Provide the (X, Y) coordinate of the cell's center where the given text is located.  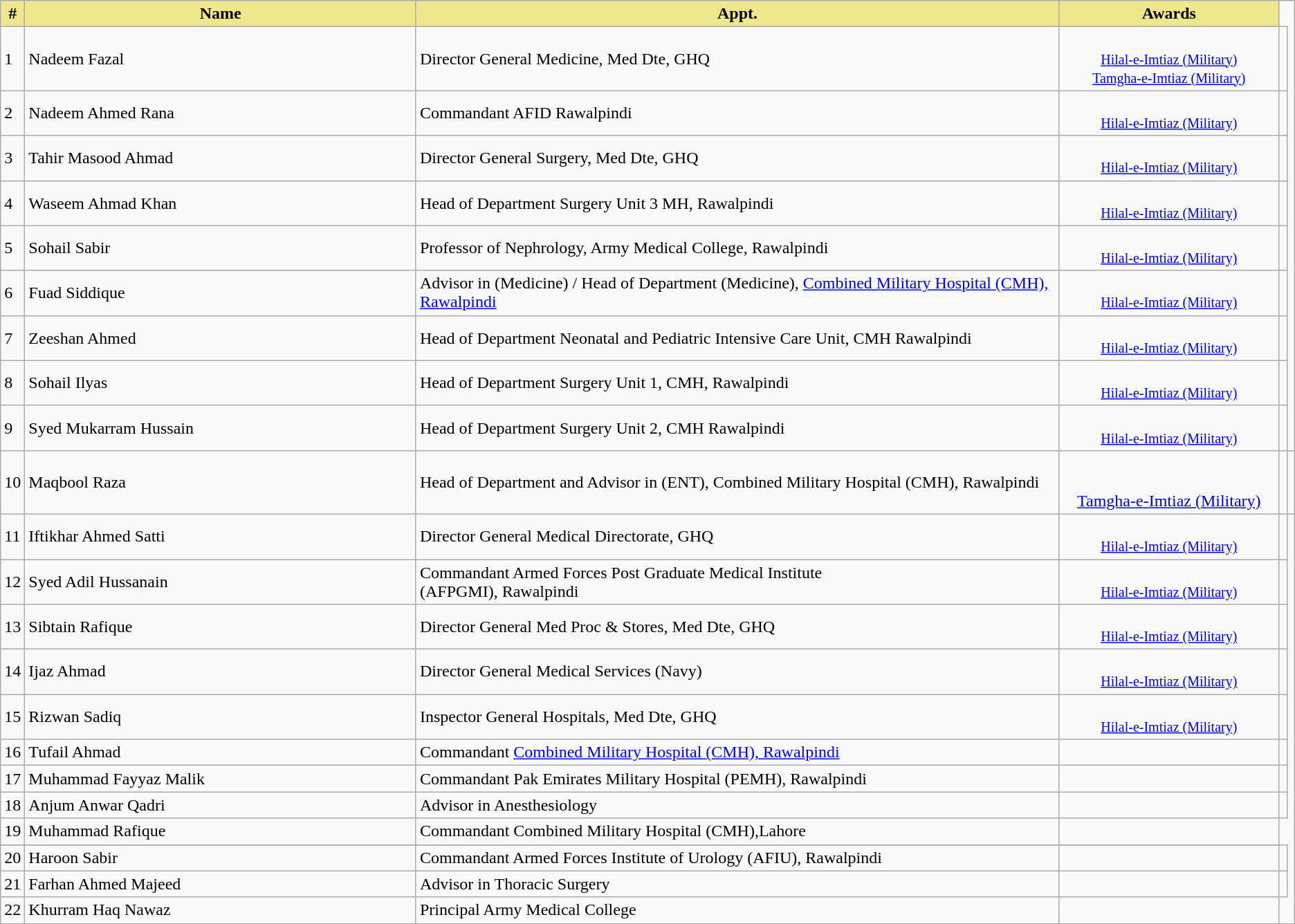
3 (12, 158)
Commandant Armed Forces Post Graduate Medical Institute(AFPGMI), Rawalpindi (737, 581)
Commandant Combined Military Hospital (CMH),Lahore (737, 831)
Director General Med Proc & Stores, Med Dte, GHQ (737, 627)
# (12, 14)
21 (12, 884)
11 (12, 537)
Advisor in Thoracic Surgery (737, 884)
Anjum Anwar Qadri (221, 805)
17 (12, 779)
Advisor in Anesthesiology (737, 805)
Awards (1169, 14)
Head of Department Neonatal and Pediatric Intensive Care Unit, CMH Rawalpindi (737, 338)
Name (221, 14)
19 (12, 831)
Director General Surgery, Med Dte, GHQ (737, 158)
Head of Department Surgery Unit 3 MH, Rawalpindi (737, 203)
6 (12, 293)
Maqbool Raza (221, 482)
Commandant Armed Forces Institute of Urology (AFIU), Rawalpindi (737, 858)
Hilal-e-Imtiaz (Military) Tamgha-e-Imtiaz (Military) (1169, 59)
Professor of Nephrology, Army Medical College, Rawalpindi (737, 248)
Khurram Haq Nawaz (221, 910)
Director General Medicine, Med Dte, GHQ (737, 59)
2 (12, 113)
Head of Department Surgery Unit 1, CMH, Rawalpindi (737, 383)
Nadeem Fazal (221, 59)
Director General Medical Services (Navy) (737, 672)
Principal Army Medical College (737, 910)
Commandant Combined Military Hospital (CMH), Rawalpindi (737, 752)
Commandant AFID Rawalpindi (737, 113)
Syed Mukarram Hussain (221, 427)
Commandant Pak Emirates Military Hospital (PEMH), Rawalpindi (737, 779)
5 (12, 248)
Farhan Ahmed Majeed (221, 884)
Appt. (737, 14)
Fuad Siddique (221, 293)
Syed Adil Hussanain (221, 581)
Waseem Ahmad Khan (221, 203)
20 (12, 858)
Sohail Ilyas (221, 383)
Haroon Sabir (221, 858)
10 (12, 482)
14 (12, 672)
16 (12, 752)
Rizwan Sadiq (221, 717)
12 (12, 581)
Ijaz Ahmad (221, 672)
Head of Department and Advisor in (ENT), Combined Military Hospital (CMH), Rawalpindi (737, 482)
8 (12, 383)
Head of Department Surgery Unit 2, CMH Rawalpindi (737, 427)
Iftikhar Ahmed Satti (221, 537)
22 (12, 910)
1 (12, 59)
Sohail Sabir (221, 248)
Nadeem Ahmed Rana (221, 113)
Muhammad Rafique (221, 831)
Muhammad Fayyaz Malik (221, 779)
Director General Medical Directorate, GHQ (737, 537)
Inspector General Hospitals, Med Dte, GHQ (737, 717)
Tahir Masood Ahmad (221, 158)
15 (12, 717)
Sibtain Rafique (221, 627)
4 (12, 203)
Tamgha-e-Imtiaz (Military) (1169, 482)
18 (12, 805)
9 (12, 427)
Zeeshan Ahmed (221, 338)
Advisor in (Medicine) / Head of Department (Medicine), Combined Military Hospital (CMH), Rawalpindi (737, 293)
7 (12, 338)
Tufail Ahmad (221, 752)
13 (12, 627)
